Locate the cell with the specified text and output its (x, y) center coordinate. 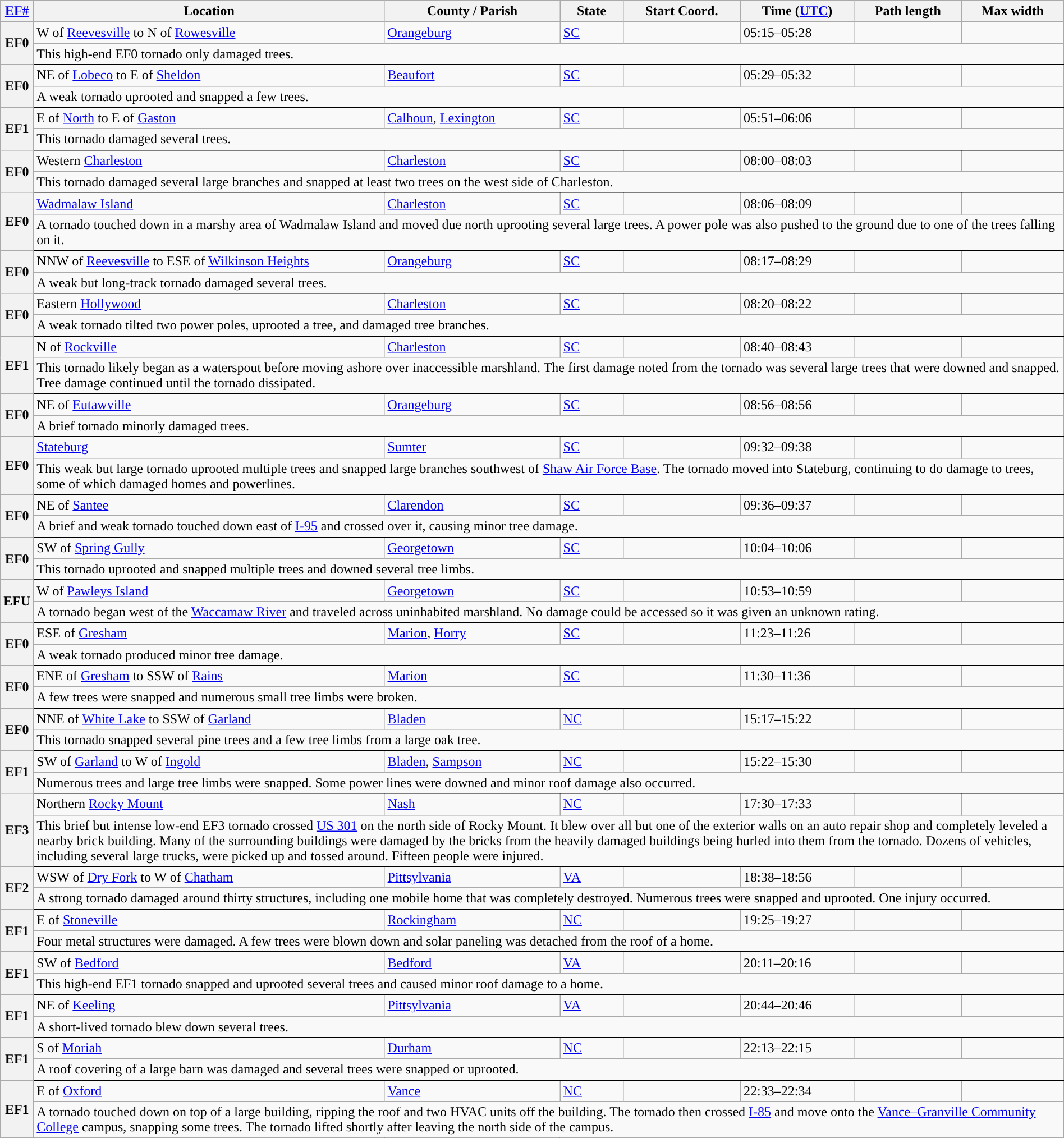
ESE of Gresham (209, 633)
Numerous trees and large tree limbs were snapped. Some power lines were downed and minor roof damage also occurred. (549, 783)
22:13–22:15 (797, 1048)
Eastern Hollywood (209, 304)
17:30–17:33 (797, 804)
E of Oxford (209, 1091)
Bladen (473, 719)
08:56–08:56 (797, 405)
Time (UTC) (797, 11)
A brief tornado minorly damaged trees. (549, 426)
05:51–06:06 (797, 118)
N of Rockville (209, 347)
15:17–15:22 (797, 719)
18:38–18:56 (797, 877)
NE of Lobeco to E of Sheldon (209, 75)
NE of Keeling (209, 1005)
NE of Santee (209, 505)
Start Coord. (682, 11)
State (591, 11)
This tornado uprooted and snapped multiple trees and downed several tree limbs. (549, 569)
EF3 (17, 830)
Four metal structures were damaged. A few trees were blown down and solar paneling was detached from the roof of a home. (549, 941)
ENE of Gresham to SSW of Rains (209, 676)
A roof covering of a large barn was damaged and several trees were snapped or uprooted. (549, 1070)
09:36–09:37 (797, 505)
EF2 (17, 888)
This tornado damaged several trees. (549, 139)
08:06–08:09 (797, 203)
Beaufort (473, 75)
Sumter (473, 447)
This tornado damaged several large branches and snapped at least two trees on the west side of Charleston. (549, 182)
Vance (473, 1091)
Clarendon (473, 505)
Max width (1012, 11)
A weak but long-track tornado damaged several trees. (549, 282)
Northern Rocky Mount (209, 804)
Marion, Horry (473, 633)
15:22–15:30 (797, 761)
05:15–05:28 (797, 33)
S of Moriah (209, 1048)
Durham (473, 1048)
08:17–08:29 (797, 261)
Marion (473, 676)
Western Charleston (209, 160)
SW of Bedford (209, 962)
09:32–09:38 (797, 447)
A weak tornado uprooted and snapped a few trees. (549, 97)
19:25–19:27 (797, 920)
NE of Eutawville (209, 405)
A weak tornado produced minor tree damage. (549, 655)
NNW of Reevesville to ESE of Wilkinson Heights (209, 261)
A short-lived tornado blew down several trees. (549, 1026)
Location (209, 11)
E of North to E of Gaston (209, 118)
08:40–08:43 (797, 347)
NNE of White Lake to SSW of Garland (209, 719)
08:00–08:03 (797, 160)
A brief and weak tornado touched down east of I-95 and crossed over it, causing minor tree damage. (549, 526)
SW of Garland to W of Ingold (209, 761)
Rockingham (473, 920)
10:53–10:59 (797, 590)
Wadmalaw Island (209, 203)
This high-end EF0 tornado only damaged trees. (549, 54)
This tornado snapped several pine trees and a few tree limbs from a large oak tree. (549, 740)
A few trees were snapped and numerous small tree limbs were broken. (549, 698)
Path length (908, 11)
E of Stoneville (209, 920)
Nash (473, 804)
11:23–11:26 (797, 633)
22:33–22:34 (797, 1091)
A weak tornado tilted two power poles, uprooted a tree, and damaged tree branches. (549, 325)
EF# (17, 11)
20:44–20:46 (797, 1005)
EFU (17, 601)
20:11–20:16 (797, 962)
County / Parish (473, 11)
W of Pawleys Island (209, 590)
10:04–10:06 (797, 548)
WSW of Dry Fork to W of Chatham (209, 877)
05:29–05:32 (797, 75)
11:30–11:36 (797, 676)
Calhoun, Lexington (473, 118)
Bedford (473, 962)
SW of Spring Gully (209, 548)
Stateburg (209, 447)
A tornado began west of the Waccamaw River and traveled across uninhabited marshland. No damage could be accessed so it was given an unknown rating. (549, 612)
This high-end EF1 tornado snapped and uprooted several trees and caused minor roof damage to a home. (549, 984)
08:20–08:22 (797, 304)
Bladen, Sampson (473, 761)
W of Reevesville to N of Rowesville (209, 33)
